Search for the cell housing the specified text and yield its [x, y] center coordinate. 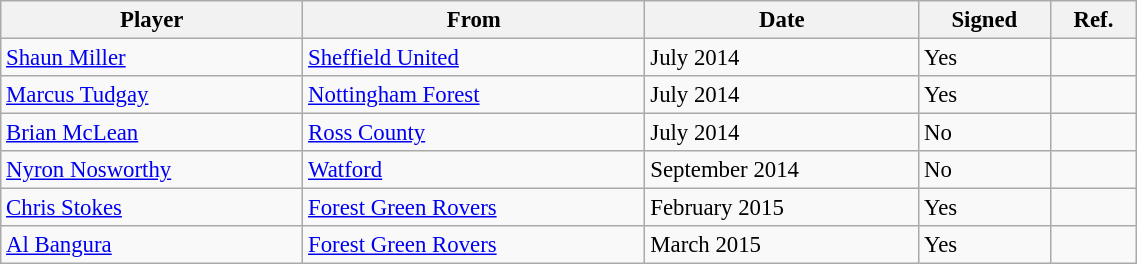
Al Bangura [152, 245]
February 2015 [782, 208]
Date [782, 20]
From [474, 20]
Nyron Nosworthy [152, 170]
Shaun Miller [152, 58]
Ross County [474, 133]
Sheffield United [474, 58]
September 2014 [782, 170]
Chris Stokes [152, 208]
Nottingham Forest [474, 95]
Ref. [1094, 20]
Brian McLean [152, 133]
Signed [984, 20]
Marcus Tudgay [152, 95]
Watford [474, 170]
Player [152, 20]
March 2015 [782, 245]
